Output the [x, y] coordinate of the center of the cell containing the given text.  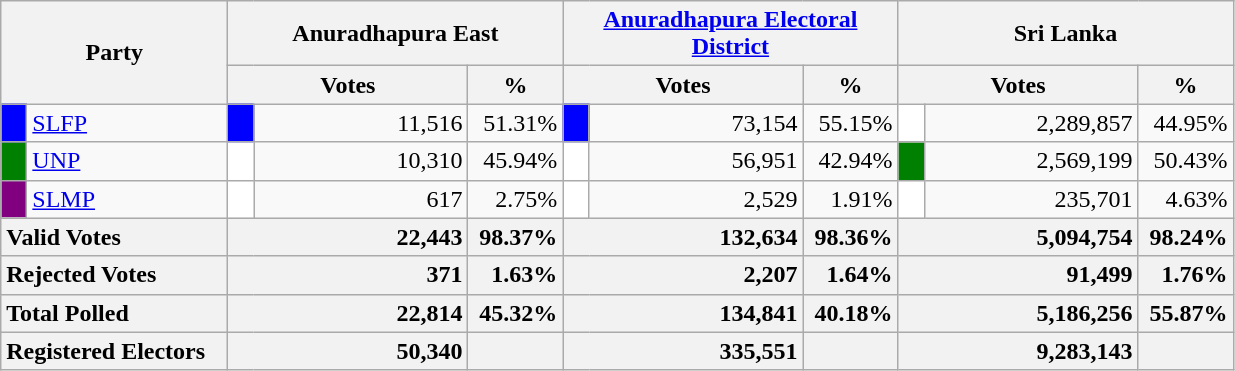
50.43% [1186, 161]
55.87% [1186, 313]
1.91% [850, 199]
42.94% [850, 161]
5,186,256 [1018, 313]
73,154 [696, 123]
98.24% [1186, 237]
10,310 [361, 161]
45.94% [516, 161]
98.37% [516, 237]
50,340 [348, 351]
2,289,857 [1031, 123]
Rejected Votes [114, 275]
SLFP [128, 123]
132,634 [683, 237]
55.15% [850, 123]
1.64% [850, 275]
5,094,754 [1018, 237]
335,551 [683, 351]
235,701 [1031, 199]
Valid Votes [114, 237]
2.75% [516, 199]
SLMP [128, 199]
22,443 [348, 237]
40.18% [850, 313]
371 [348, 275]
11,516 [361, 123]
Registered Electors [114, 351]
UNP [128, 161]
Party [114, 52]
Anuradhapura East [396, 34]
2,569,199 [1031, 161]
Sri Lanka [1066, 34]
51.31% [516, 123]
2,529 [696, 199]
134,841 [683, 313]
91,499 [1018, 275]
1.76% [1186, 275]
45.32% [516, 313]
4.63% [1186, 199]
Total Polled [114, 313]
1.63% [516, 275]
Anuradhapura Electoral District [730, 34]
2,207 [683, 275]
617 [361, 199]
56,951 [696, 161]
44.95% [1186, 123]
98.36% [850, 237]
22,814 [348, 313]
9,283,143 [1018, 351]
